Return the (x, y) coordinate for the center point of the cell that contains the specified text.  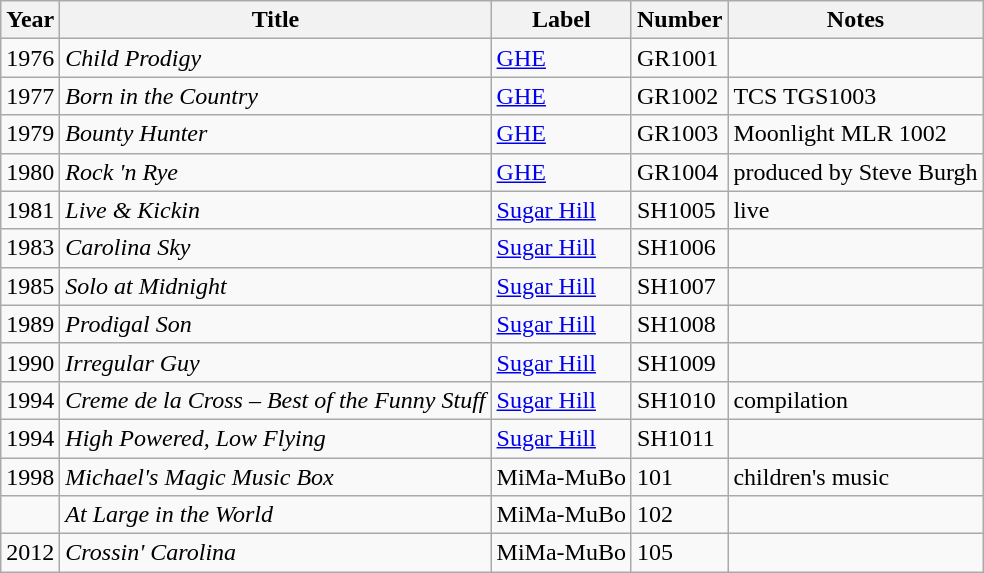
102 (679, 515)
High Powered, Low Flying (276, 438)
1990 (30, 362)
Moonlight MLR 1002 (856, 134)
2012 (30, 553)
1983 (30, 248)
SH1010 (679, 400)
SH1009 (679, 362)
Carolina Sky (276, 248)
Child Prodigy (276, 58)
TCS TGS1003 (856, 96)
SH1007 (679, 286)
Notes (856, 20)
Prodigal Son (276, 324)
GR1002 (679, 96)
SH1006 (679, 248)
1976 (30, 58)
produced by Steve Burgh (856, 172)
SH1011 (679, 438)
1980 (30, 172)
GR1001 (679, 58)
SH1008 (679, 324)
Bounty Hunter (276, 134)
compilation (856, 400)
Rock 'n Rye (276, 172)
1998 (30, 477)
Label (561, 20)
Number (679, 20)
1979 (30, 134)
1977 (30, 96)
children's music (856, 477)
Live & Kickin (276, 210)
Born in the Country (276, 96)
Michael's Magic Music Box (276, 477)
SH1005 (679, 210)
1989 (30, 324)
Solo at Midnight (276, 286)
101 (679, 477)
Year (30, 20)
Irregular Guy (276, 362)
live (856, 210)
GR1003 (679, 134)
1981 (30, 210)
Title (276, 20)
Crossin' Carolina (276, 553)
At Large in the World (276, 515)
105 (679, 553)
1985 (30, 286)
GR1004 (679, 172)
Creme de la Cross – Best of the Funny Stuff (276, 400)
